From the cell containing the given text, extract its center point as (X, Y) coordinate. 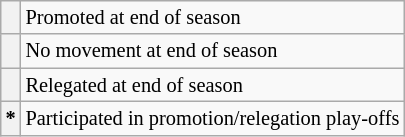
Participated in promotion/relegation play-offs (213, 118)
No movement at end of season (213, 51)
Relegated at end of season (213, 85)
* (11, 118)
Promoted at end of season (213, 17)
